Search for the cell housing the specified text and yield its [X, Y] center coordinate. 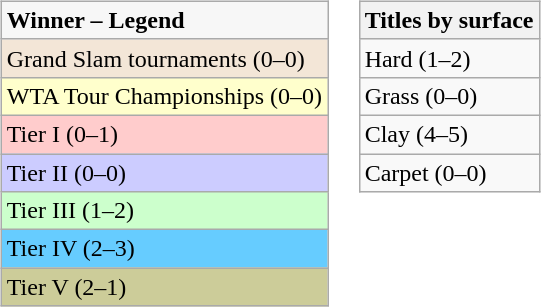
Tier III (1–2) [164, 211]
WTA Tour Championships (0–0) [164, 96]
Hard (1–2) [449, 58]
Grass (0–0) [449, 96]
Carpet (0–0) [449, 173]
Tier IV (2–3) [164, 249]
Titles by surface [449, 20]
Clay (4–5) [449, 134]
Winner – Legend [164, 20]
Tier V (2–1) [164, 287]
Tier I (0–1) [164, 134]
Tier II (0–0) [164, 173]
Grand Slam tournaments (0–0) [164, 58]
